Scan for the cell matching the given text and deliver its (X, Y) coordinate at center. 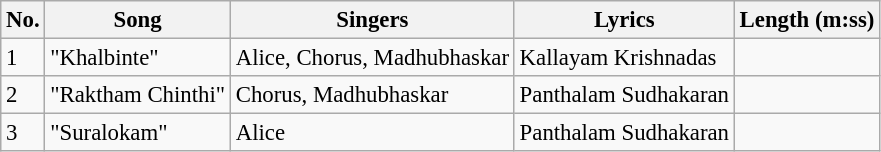
Chorus, Madhubhaskar (372, 95)
Lyrics (624, 20)
1 (23, 58)
"Suralokam" (138, 133)
"Raktham Chinthi" (138, 95)
Singers (372, 20)
Kallayam Krishnadas (624, 58)
Alice, Chorus, Madhubhaskar (372, 58)
Song (138, 20)
"Khalbinte" (138, 58)
Length (m:ss) (806, 20)
No. (23, 20)
Alice (372, 133)
2 (23, 95)
3 (23, 133)
